Provide the (X, Y) coordinate of the cell's center where the given text is located.  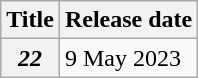
9 May 2023 (128, 58)
Release date (128, 20)
22 (30, 58)
Title (30, 20)
